Return the [X, Y] coordinate for the center point of the cell that contains the specified text.  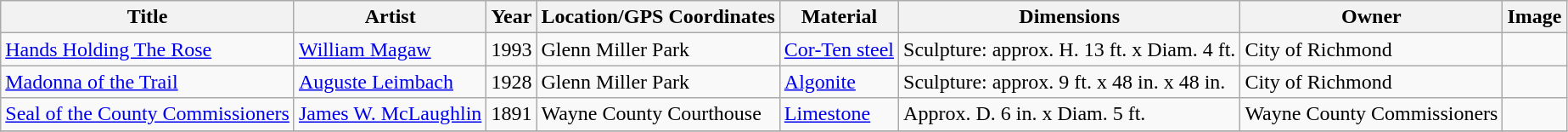
Cor-Ten steel [839, 49]
Sculpture: approx. H. 13 ft. x Diam. 4 ft. [1070, 49]
Algonite [839, 82]
Limestone [839, 114]
Seal of the County Commissioners [148, 114]
1928 [511, 82]
Material [839, 17]
Madonna of the Trail [148, 82]
Year [511, 17]
Auguste Leimbach [390, 82]
Wayne County Courthouse [658, 114]
Owner [1372, 17]
Hands Holding The Rose [148, 49]
1891 [511, 114]
James W. McLaughlin [390, 114]
Location/GPS Coordinates [658, 17]
Dimensions [1070, 17]
Sculpture: approx. 9 ft. x 48 in. x 48 in. [1070, 82]
Title [148, 17]
Wayne County Commissioners [1372, 114]
Artist [390, 17]
Approx. D. 6 in. x Diam. 5 ft. [1070, 114]
Image [1535, 17]
William Magaw [390, 49]
1993 [511, 49]
